Scan for the cell matching the given text and deliver its (X, Y) coordinate at center. 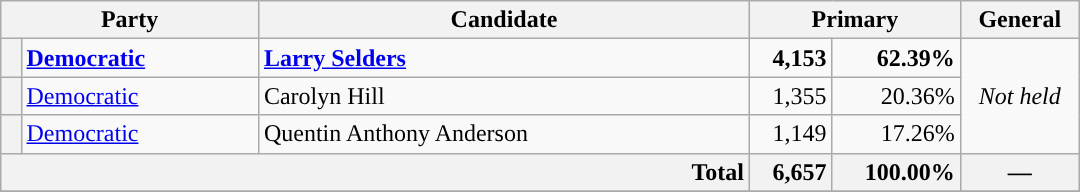
Party (130, 20)
20.36% (896, 96)
Total (376, 172)
1,149 (790, 134)
100.00% (896, 172)
4,153 (790, 58)
Primary (854, 20)
General (1020, 20)
6,657 (790, 172)
17.26% (896, 134)
62.39% (896, 58)
1,355 (790, 96)
Not held (1020, 96)
Candidate (504, 20)
Larry Selders (504, 58)
— (1020, 172)
Quentin Anthony Anderson (504, 134)
Carolyn Hill (504, 96)
